Identify which cell holds the provided text, then report its (x, y) central coordinate. 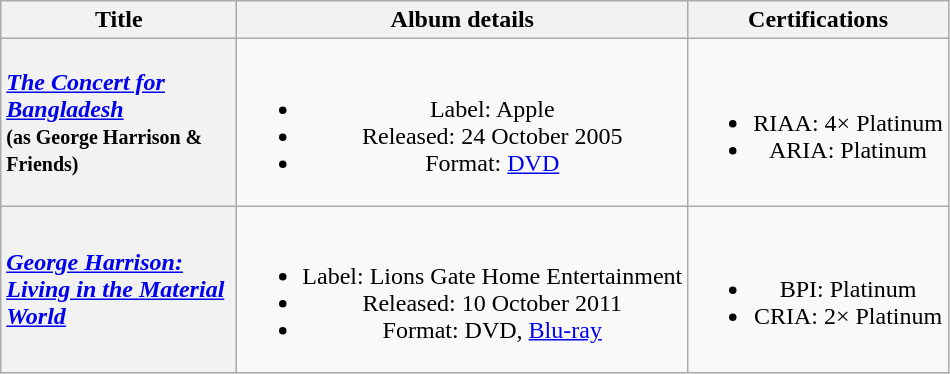
Label: Lions Gate Home EntertainmentReleased: 10 October 2011Format: DVD, Blu-ray (462, 290)
Title (119, 20)
Label: AppleReleased: 24 October 2005Format: DVD (462, 122)
RIAA: 4× PlatinumARIA: Platinum (818, 122)
Certifications (818, 20)
BPI: PlatinumCRIA: 2× Platinum (818, 290)
The Concert for Bangladesh (as George Harrison & Friends) (119, 122)
George Harrison: Living in the Material World (119, 290)
Album details (462, 20)
